Detect which cell encompasses the target text, then output its [X, Y] center coordinate. 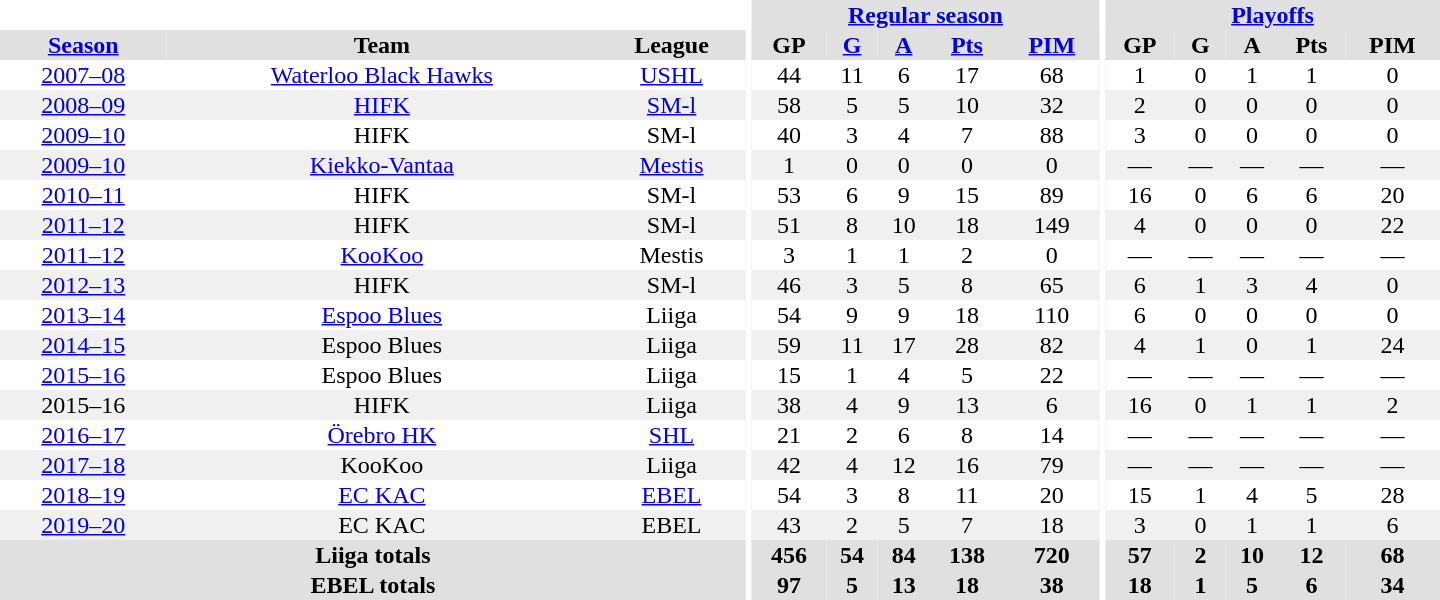
2008–09 [84, 105]
82 [1052, 345]
Kiekko-Vantaa [382, 165]
14 [1052, 435]
84 [904, 555]
SHL [672, 435]
65 [1052, 285]
32 [1052, 105]
2012–13 [84, 285]
34 [1392, 585]
79 [1052, 465]
2019–20 [84, 525]
USHL [672, 75]
58 [790, 105]
40 [790, 135]
24 [1392, 345]
149 [1052, 225]
110 [1052, 315]
88 [1052, 135]
720 [1052, 555]
2017–18 [84, 465]
138 [968, 555]
League [672, 45]
97 [790, 585]
57 [1140, 555]
46 [790, 285]
Regular season [926, 15]
EBEL totals [373, 585]
Liiga totals [373, 555]
Waterloo Black Hawks [382, 75]
Team [382, 45]
2016–17 [84, 435]
Playoffs [1272, 15]
53 [790, 195]
59 [790, 345]
2013–14 [84, 315]
456 [790, 555]
Season [84, 45]
51 [790, 225]
2007–08 [84, 75]
44 [790, 75]
2018–19 [84, 495]
42 [790, 465]
21 [790, 435]
Örebro HK [382, 435]
2010–11 [84, 195]
89 [1052, 195]
2014–15 [84, 345]
43 [790, 525]
